Identify which cell holds the provided text, then report its (x, y) central coordinate. 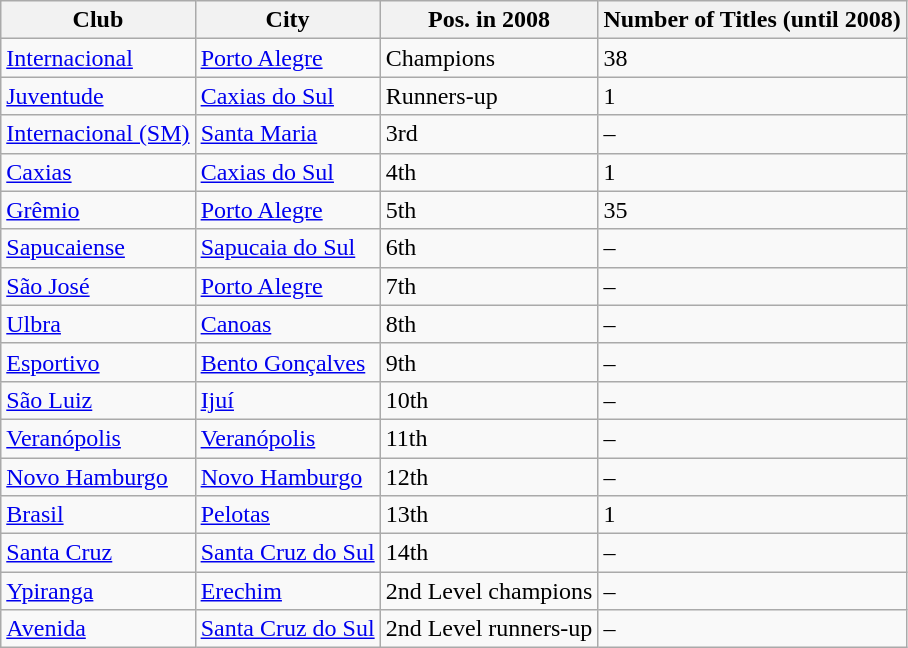
13th (489, 515)
Pos. in 2008 (489, 20)
9th (489, 362)
5th (489, 210)
São Luiz (98, 400)
Juventude (98, 96)
Santa Maria (288, 134)
Sapucaia do Sul (288, 248)
Ypiranga (98, 591)
Champions (489, 58)
7th (489, 286)
Esportivo (98, 362)
Erechim (288, 591)
Sapucaiense (98, 248)
Brasil (98, 515)
Runners-up (489, 96)
Club (98, 20)
6th (489, 248)
Internacional (98, 58)
Caxias (98, 172)
Grêmio (98, 210)
São José (98, 286)
4th (489, 172)
Avenida (98, 629)
2nd Level champions (489, 591)
8th (489, 324)
38 (752, 58)
35 (752, 210)
Ulbra (98, 324)
11th (489, 438)
Bento Gonçalves (288, 362)
3rd (489, 134)
City (288, 20)
10th (489, 400)
14th (489, 553)
Santa Cruz (98, 553)
Number of Titles (until 2008) (752, 20)
2nd Level runners-up (489, 629)
Canoas (288, 324)
Pelotas (288, 515)
12th (489, 477)
Ijuí (288, 400)
Internacional (SM) (98, 134)
